Locate the cell with the specified text and output its [X, Y] center coordinate. 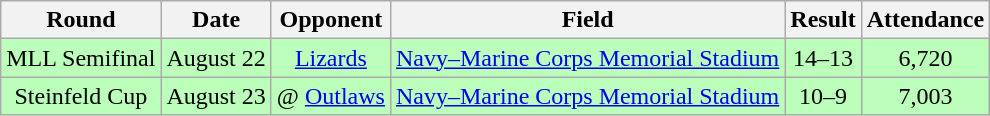
MLL Semifinal [81, 58]
Opponent [330, 20]
Lizards [330, 58]
Date [216, 20]
August 22 [216, 58]
@ Outlaws [330, 96]
Attendance [925, 20]
Steinfeld Cup [81, 96]
Field [587, 20]
6,720 [925, 58]
Round [81, 20]
Result [823, 20]
14–13 [823, 58]
7,003 [925, 96]
10–9 [823, 96]
August 23 [216, 96]
